Identify which cell holds the provided text, then report its (X, Y) central coordinate. 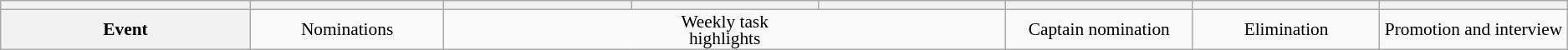
Weekly task highlights (724, 30)
Elimination (1286, 30)
Nominations (347, 30)
Promotion and interview (1474, 30)
Captain nomination (1099, 30)
Event (125, 30)
